Return the (X, Y) coordinate for the center point of the cell that contains the specified text.  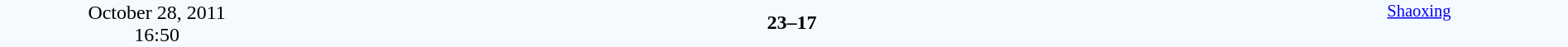
October 28, 201116:50 (157, 23)
23–17 (791, 22)
Shaoxing (1419, 23)
